Find where the given text appears and provide that cell's center as (X, Y) coordinate. 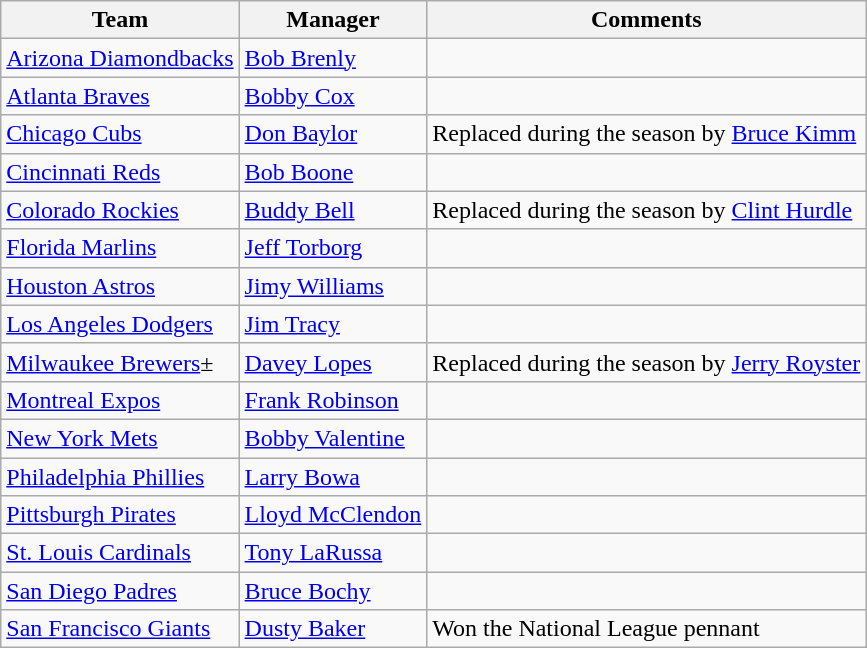
St. Louis Cardinals (120, 553)
Houston Astros (120, 286)
Bruce Bochy (333, 591)
Atlanta Braves (120, 96)
Won the National League pennant (646, 629)
Chicago Cubs (120, 134)
Los Angeles Dodgers (120, 324)
Dusty Baker (333, 629)
Replaced during the season by Bruce Kimm (646, 134)
Florida Marlins (120, 248)
Comments (646, 20)
New York Mets (120, 438)
Philadelphia Phillies (120, 477)
Tony LaRussa (333, 553)
Don Baylor (333, 134)
Cincinnati Reds (120, 172)
Larry Bowa (333, 477)
Bobby Valentine (333, 438)
Bob Boone (333, 172)
Arizona Diamondbacks (120, 58)
Replaced during the season by Jerry Royster (646, 362)
Davey Lopes (333, 362)
Colorado Rockies (120, 210)
Buddy Bell (333, 210)
Jim Tracy (333, 324)
Bob Brenly (333, 58)
Jimy Williams (333, 286)
Bobby Cox (333, 96)
Pittsburgh Pirates (120, 515)
San Diego Padres (120, 591)
San Francisco Giants (120, 629)
Manager (333, 20)
Milwaukee Brewers± (120, 362)
Frank Robinson (333, 400)
Jeff Torborg (333, 248)
Lloyd McClendon (333, 515)
Montreal Expos (120, 400)
Team (120, 20)
Replaced during the season by Clint Hurdle (646, 210)
